Find where the given text appears and provide that cell's center as [X, Y] coordinate. 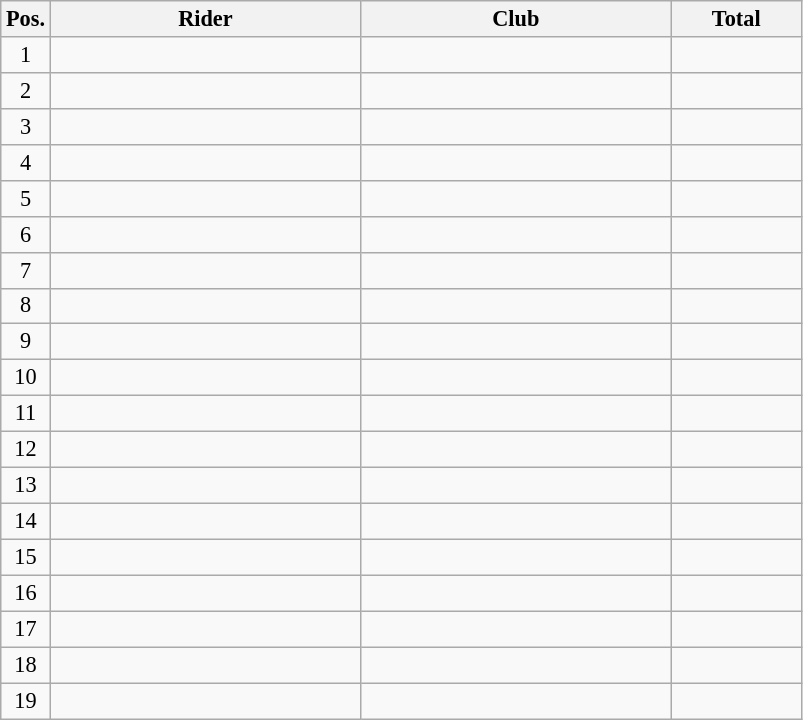
3 [26, 126]
2 [26, 90]
13 [26, 485]
Club [516, 19]
4 [26, 162]
6 [26, 234]
12 [26, 450]
9 [26, 342]
8 [26, 306]
Total [736, 19]
14 [26, 521]
15 [26, 557]
1 [26, 55]
18 [26, 665]
17 [26, 629]
10 [26, 378]
16 [26, 593]
19 [26, 701]
Rider [205, 19]
7 [26, 270]
Pos. [26, 19]
11 [26, 414]
5 [26, 198]
